From the cell containing the given text, extract its center point as [X, Y] coordinate. 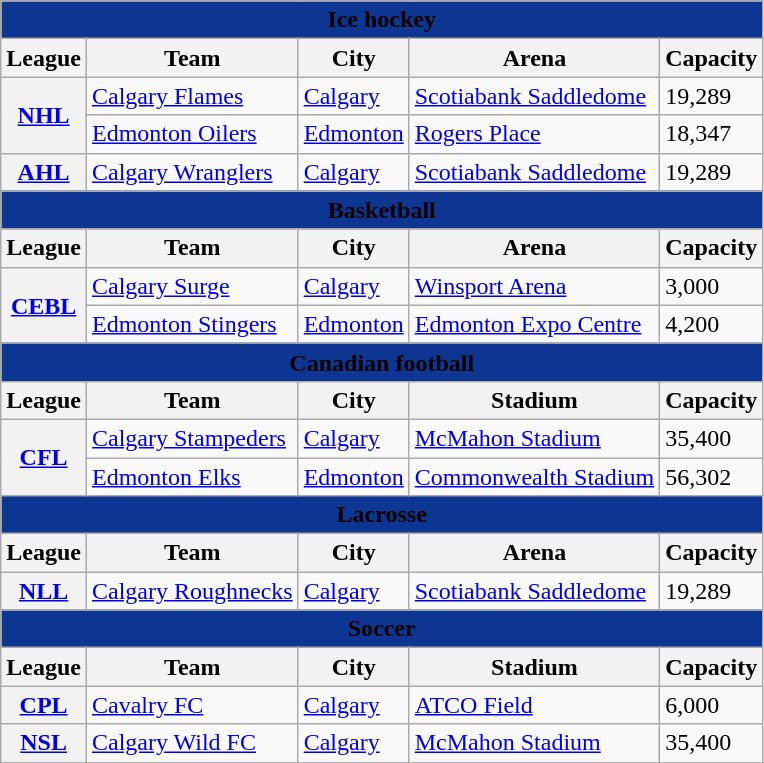
Calgary Roughnecks [192, 591]
CEBL [44, 305]
Rogers Place [534, 134]
Soccer [382, 629]
Calgary Flames [192, 96]
NLL [44, 591]
Calgary Wild FC [192, 743]
AHL [44, 172]
56,302 [712, 477]
Calgary Wranglers [192, 172]
Lacrosse [382, 515]
Edmonton Stingers [192, 324]
Edmonton Elks [192, 477]
6,000 [712, 705]
Calgary Stampeders [192, 438]
3,000 [712, 286]
NSL [44, 743]
Ice hockey [382, 20]
Basketball [382, 210]
Edmonton Oilers [192, 134]
CFL [44, 457]
NHL [44, 115]
Cavalry FC [192, 705]
Calgary Surge [192, 286]
ATCO Field [534, 705]
18,347 [712, 134]
CPL [44, 705]
Canadian football [382, 362]
Winsport Arena [534, 286]
Edmonton Expo Centre [534, 324]
Commonwealth Stadium [534, 477]
4,200 [712, 324]
